Determine the (X, Y) coordinate at the center of the cell enclosing the given text.  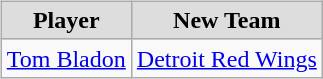
Detroit Red Wings (226, 58)
Tom Bladon (66, 58)
Player (66, 20)
New Team (226, 20)
